For the text-containing cell, return its midpoint in (X, Y) coordinate format. 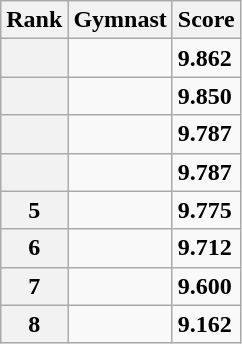
8 (34, 324)
9.712 (206, 248)
6 (34, 248)
9.600 (206, 286)
Rank (34, 20)
9.850 (206, 96)
7 (34, 286)
9.162 (206, 324)
9.862 (206, 58)
9.775 (206, 210)
5 (34, 210)
Score (206, 20)
Gymnast (120, 20)
